Search for the cell housing the specified text and yield its (x, y) center coordinate. 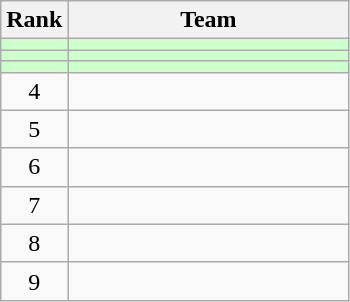
9 (34, 281)
5 (34, 129)
4 (34, 91)
8 (34, 243)
Rank (34, 20)
7 (34, 205)
6 (34, 167)
Team (208, 20)
